Provide the [x, y] coordinate of the cell's center where the given text is located.  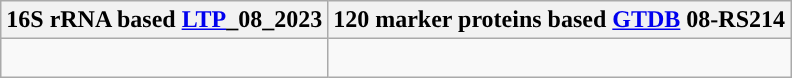
16S rRNA based LTP_08_2023 [164, 20]
120 marker proteins based GTDB 08-RS214 [560, 20]
